Determine the [x, y] coordinate at the center of the cell enclosing the given text.  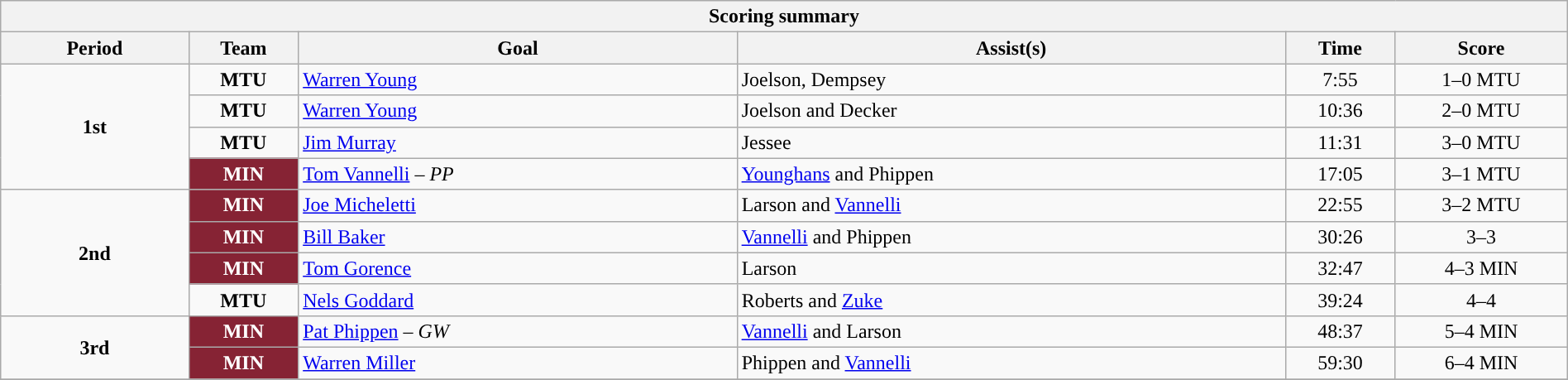
Pat Phippen – GW [518, 331]
3–2 MTU [1481, 205]
4–3 MIN [1481, 268]
7:55 [1340, 79]
Assist(s) [1011, 48]
11:31 [1340, 142]
17:05 [1340, 174]
Larson and Vannelli [1011, 205]
Jessee [1011, 142]
Tom Gorence [518, 268]
Phippen and Vannelli [1011, 363]
4–4 [1481, 300]
6–4 MIN [1481, 363]
Joelson, Dempsey [1011, 79]
Vannelli and Phippen [1011, 237]
Scoring summary [784, 17]
Period [94, 48]
Tom Vannelli – PP [518, 174]
3–3 [1481, 237]
48:37 [1340, 331]
Roberts and Zuke [1011, 300]
2nd [94, 253]
3rd [94, 347]
Time [1340, 48]
Younghans and Phippen [1011, 174]
Joe Micheletti [518, 205]
22:55 [1340, 205]
39:24 [1340, 300]
Warren Miller [518, 363]
1–0 MTU [1481, 79]
Joelson and Decker [1011, 111]
3–0 MTU [1481, 142]
32:47 [1340, 268]
59:30 [1340, 363]
Vannelli and Larson [1011, 331]
Bill Baker [518, 237]
30:26 [1340, 237]
Larson [1011, 268]
5–4 MIN [1481, 331]
3–1 MTU [1481, 174]
Nels Goddard [518, 300]
Team [243, 48]
1st [94, 127]
Goal [518, 48]
10:36 [1340, 111]
2–0 MTU [1481, 111]
Score [1481, 48]
Jim Murray [518, 142]
